Detect which cell encompasses the target text, then output its [x, y] center coordinate. 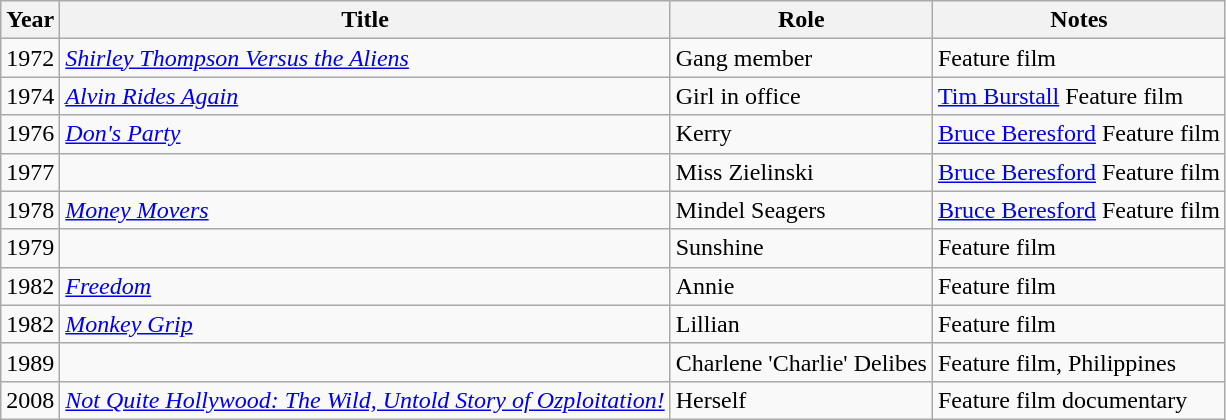
Money Movers [365, 210]
Kerry [801, 134]
Alvin Rides Again [365, 96]
Feature film, Philippines [1078, 362]
1974 [30, 96]
1978 [30, 210]
Herself [801, 400]
1989 [30, 362]
1977 [30, 172]
Feature film documentary [1078, 400]
Title [365, 20]
Freedom [365, 286]
1979 [30, 248]
Annie [801, 286]
Charlene 'Charlie' Delibes [801, 362]
Shirley Thompson Versus the Aliens [365, 58]
Year [30, 20]
Not Quite Hollywood: The Wild, Untold Story of Ozploitation! [365, 400]
2008 [30, 400]
Mindel Seagers [801, 210]
Don's Party [365, 134]
Lillian [801, 324]
Monkey Grip [365, 324]
1972 [30, 58]
Miss Zielinski [801, 172]
Gang member [801, 58]
1976 [30, 134]
Notes [1078, 20]
Tim Burstall Feature film [1078, 96]
Sunshine [801, 248]
Girl in office [801, 96]
Role [801, 20]
